Search for the cell housing the specified text and yield its [x, y] center coordinate. 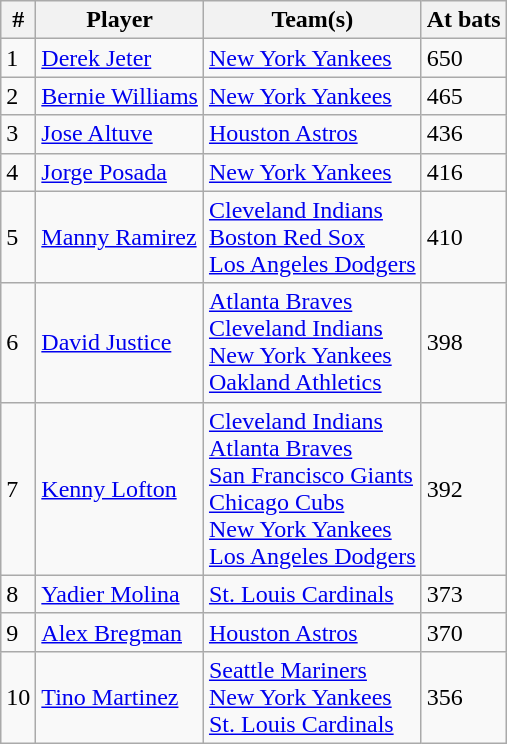
Kenny Lofton [120, 488]
356 [464, 697]
Yadier Molina [120, 594]
370 [464, 632]
Team(s) [312, 20]
398 [464, 342]
Player [120, 20]
St. Louis Cardinals [312, 594]
# [18, 20]
5 [18, 237]
Bernie Williams [120, 96]
3 [18, 134]
Jose Altuve [120, 134]
465 [464, 96]
Seattle MarinersNew York YankeesSt. Louis Cardinals [312, 697]
Jorge Posada [120, 172]
410 [464, 237]
Alex Bregman [120, 632]
436 [464, 134]
Tino Martinez [120, 697]
2 [18, 96]
8 [18, 594]
Derek Jeter [120, 58]
1 [18, 58]
373 [464, 594]
7 [18, 488]
6 [18, 342]
416 [464, 172]
David Justice [120, 342]
9 [18, 632]
Cleveland IndiansAtlanta BravesSan Francisco GiantsChicago CubsNew York YankeesLos Angeles Dodgers [312, 488]
392 [464, 488]
4 [18, 172]
10 [18, 697]
Manny Ramirez [120, 237]
At bats [464, 20]
Cleveland IndiansBoston Red SoxLos Angeles Dodgers [312, 237]
Atlanta BravesCleveland IndiansNew York YankeesOakland Athletics [312, 342]
650 [464, 58]
